Capture the cell that displays the provided text and extract its [X, Y] central coordinate. 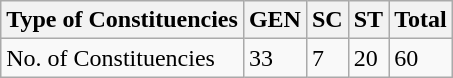
GEN [274, 20]
SC [327, 20]
No. of Constituencies [122, 58]
Type of Constituencies [122, 20]
ST [368, 20]
7 [327, 58]
Total [421, 20]
60 [421, 58]
33 [274, 58]
20 [368, 58]
